Extract the [x, y] coordinate from the center of the cell holding the provided text.  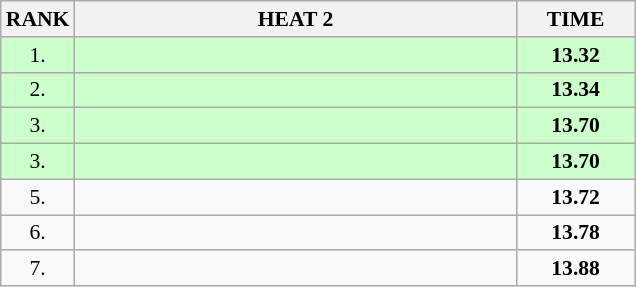
7. [38, 269]
HEAT 2 [295, 19]
13.72 [576, 197]
13.88 [576, 269]
5. [38, 197]
13.78 [576, 233]
6. [38, 233]
1. [38, 55]
2. [38, 90]
RANK [38, 19]
TIME [576, 19]
13.32 [576, 55]
13.34 [576, 90]
